Scan for the cell matching the given text and deliver its (x, y) coordinate at center. 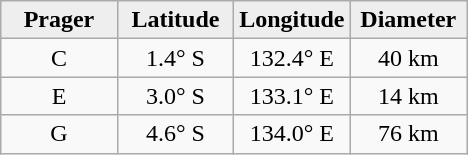
133.1° E (292, 96)
Prager (59, 20)
C (59, 58)
Longitude (292, 20)
3.0° S (175, 96)
76 km (408, 134)
132.4° E (292, 58)
Diameter (408, 20)
Latitude (175, 20)
4.6° S (175, 134)
1.4° S (175, 58)
G (59, 134)
40 km (408, 58)
E (59, 96)
14 km (408, 96)
134.0° E (292, 134)
